Locate the cell with the specified text and output its [X, Y] center coordinate. 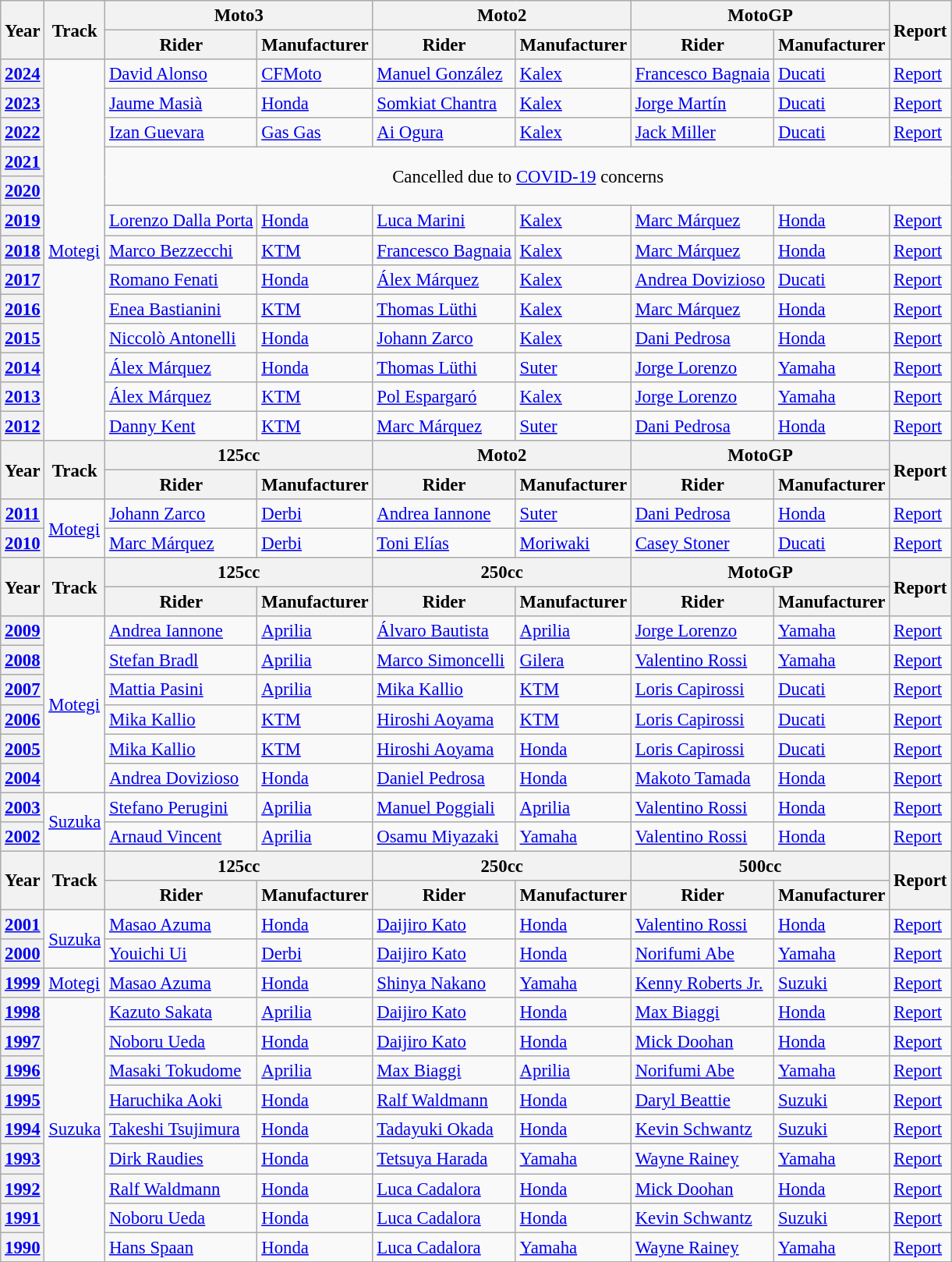
Luca Marini [444, 221]
Haruchika Aoki [181, 1101]
Romano Fenati [181, 279]
2013 [23, 397]
1997 [23, 1042]
Osamu Miyazaki [444, 837]
Gilera [573, 661]
Kazuto Sakata [181, 1012]
Jaume Masià [181, 104]
Shinya Nakano [444, 984]
2012 [23, 426]
Danny Kent [181, 426]
1991 [23, 1218]
Makoto Tamada [702, 778]
1993 [23, 1159]
Manuel Poggiali [444, 807]
Dirk Raudies [181, 1159]
Pol Espargaró [444, 397]
2009 [23, 631]
Niccolò Antonelli [181, 338]
Tadayuki Okada [444, 1130]
Izan Guevara [181, 133]
2019 [23, 221]
1990 [23, 1247]
Mattia Pasini [181, 690]
CFMoto [315, 74]
2003 [23, 807]
David Alonso [181, 74]
2005 [23, 749]
Álvaro Bautista [444, 631]
Daniel Pedrosa [444, 778]
Takeshi Tsujimura [181, 1130]
Ai Ogura [444, 133]
Marco Bezzecchi [181, 250]
2010 [23, 544]
Jorge Martín [702, 104]
2016 [23, 309]
1996 [23, 1071]
2014 [23, 367]
2021 [23, 162]
Toni Elías [444, 544]
2002 [23, 837]
2022 [23, 133]
2018 [23, 250]
1998 [23, 1012]
Youichi Ui [181, 954]
1992 [23, 1189]
Somkiat Chantra [444, 104]
Cancelled due to COVID-19 concerns [529, 176]
Hans Spaan [181, 1247]
Kenny Roberts Jr. [702, 984]
Moto3 [239, 16]
2008 [23, 661]
Stefan Bradl [181, 661]
2000 [23, 954]
Moriwaki [573, 544]
Masaki Tokudome [181, 1071]
2004 [23, 778]
2007 [23, 690]
Manuel González [444, 74]
Daryl Beattie [702, 1101]
1994 [23, 1130]
2001 [23, 924]
2017 [23, 279]
2006 [23, 719]
Arnaud Vincent [181, 837]
500cc [759, 866]
2011 [23, 514]
1999 [23, 984]
Stefano Perugini [181, 807]
Casey Stoner [702, 544]
2024 [23, 74]
2015 [23, 338]
Gas Gas [315, 133]
Enea Bastianini [181, 309]
Tetsuya Harada [444, 1159]
1995 [23, 1101]
2023 [23, 104]
Lorenzo Dalla Porta [181, 221]
2020 [23, 191]
Jack Miller [702, 133]
Marco Simoncelli [444, 661]
